From the cell containing the given text, extract its center point as [X, Y] coordinate. 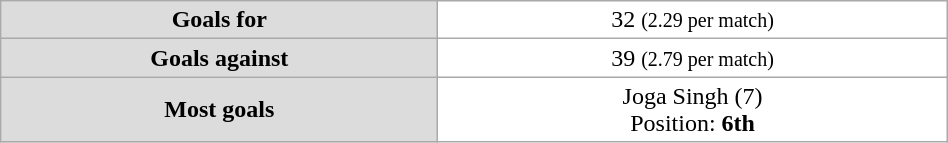
32 (2.29 per match) [692, 20]
Goals for [220, 20]
Joga Singh (7) Position: 6th [692, 110]
Most goals [220, 110]
39 (2.79 per match) [692, 58]
Goals against [220, 58]
